Output the (X, Y) coordinate of the center of the cell containing the given text.  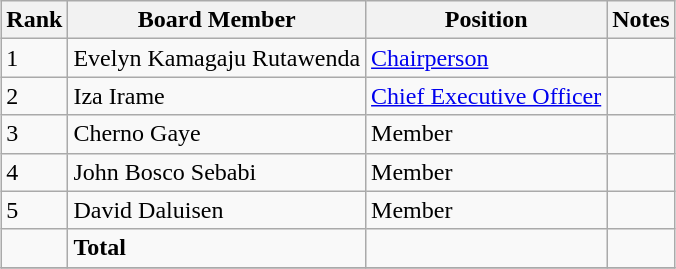
Notes (641, 20)
Chairperson (486, 58)
Evelyn Kamagaju Rutawenda (217, 58)
Position (486, 20)
2 (34, 96)
Cherno Gaye (217, 134)
1 (34, 58)
Iza Irame (217, 96)
Rank (34, 20)
4 (34, 172)
John Bosco Sebabi (217, 172)
3 (34, 134)
Total (217, 248)
5 (34, 210)
David Daluisen (217, 210)
Board Member (217, 20)
Chief Executive Officer (486, 96)
